For the text-containing cell, return its midpoint in [X, Y] coordinate format. 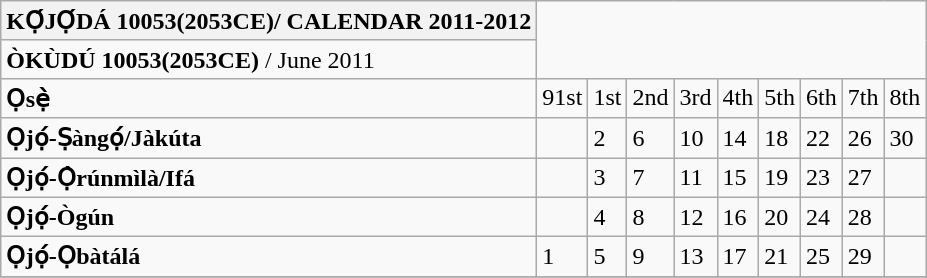
16 [738, 217]
8 [650, 217]
15 [738, 178]
10 [696, 138]
KỌ́JỌ́DÁ 10053(2053CE)/ CALENDAR 2011-2012 [269, 21]
3rd [696, 98]
5th [780, 98]
19 [780, 178]
7 [650, 178]
4th [738, 98]
26 [863, 138]
18 [780, 138]
2 [608, 138]
6 [650, 138]
14 [738, 138]
29 [863, 257]
21 [780, 257]
Ọjọ́-Ògún [269, 217]
28 [863, 217]
8th [905, 98]
24 [822, 217]
22 [822, 138]
7th [863, 98]
17 [738, 257]
13 [696, 257]
11 [696, 178]
Ọjọ́-Ọbàtálá [269, 257]
91st [562, 98]
5 [608, 257]
25 [822, 257]
23 [822, 178]
2nd [650, 98]
ÒKÙDÚ 10053(2053CE) / June 2011 [269, 59]
12 [696, 217]
1st [608, 98]
30 [905, 138]
Ọjọ́-Ṣàngọ́/Jàkúta [269, 138]
Ọsẹ̀ [269, 98]
6th [822, 98]
1 [562, 257]
27 [863, 178]
20 [780, 217]
4 [608, 217]
3 [608, 178]
9 [650, 257]
Ọjọ́-Ọ̀rúnmìlà/Ifá [269, 178]
